Determine the [x, y] coordinate at the center of the cell enclosing the given text.  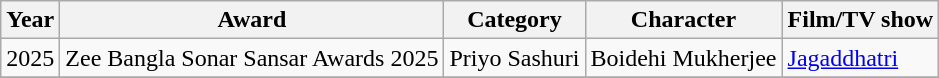
Boidehi Mukherjee [684, 58]
Priyo Sashuri [514, 58]
Jagaddhatri [860, 58]
Film/TV show [860, 20]
Zee Bangla Sonar Sansar Awards 2025 [252, 58]
Year [30, 20]
2025 [30, 58]
Category [514, 20]
Award [252, 20]
Character [684, 20]
